Find where the given text appears and provide that cell's center as [X, Y] coordinate. 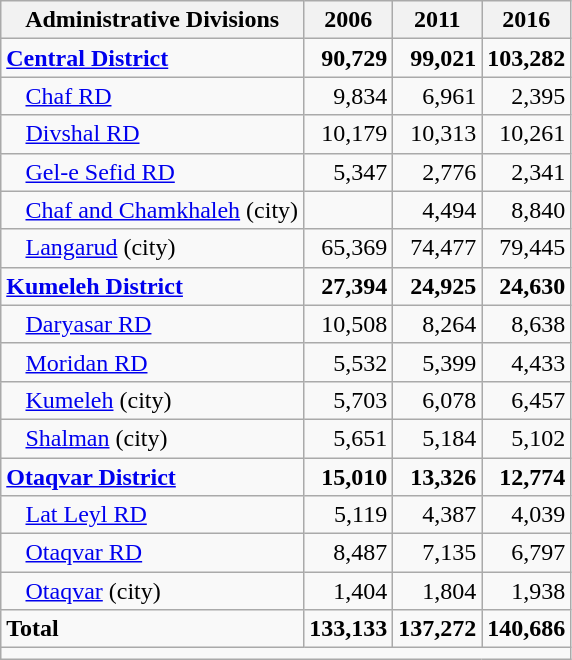
5,399 [438, 362]
4,039 [526, 515]
4,494 [438, 210]
6,797 [526, 553]
7,135 [438, 553]
1,938 [526, 591]
Daryasar RD [152, 324]
6,457 [526, 400]
10,261 [526, 134]
13,326 [438, 477]
9,834 [348, 96]
Kumeleh District [152, 286]
8,487 [348, 553]
15,010 [348, 477]
Otaqvar (city) [152, 591]
8,264 [438, 324]
4,433 [526, 362]
5,651 [348, 438]
65,369 [348, 248]
2,776 [438, 172]
2011 [438, 20]
Gel-e Sefid RD [152, 172]
Moridan RD [152, 362]
137,272 [438, 629]
8,638 [526, 324]
103,282 [526, 58]
Otaqvar District [152, 477]
10,313 [438, 134]
12,774 [526, 477]
Shalman (city) [152, 438]
8,840 [526, 210]
24,925 [438, 286]
140,686 [526, 629]
2016 [526, 20]
5,102 [526, 438]
10,179 [348, 134]
5,703 [348, 400]
Chaf RD [152, 96]
24,630 [526, 286]
Langarud (city) [152, 248]
2006 [348, 20]
1,404 [348, 591]
Chaf and Chamkhaleh (city) [152, 210]
99,021 [438, 58]
Otaqvar RD [152, 553]
10,508 [348, 324]
Central District [152, 58]
5,184 [438, 438]
Total [152, 629]
Divshal RD [152, 134]
4,387 [438, 515]
27,394 [348, 286]
90,729 [348, 58]
79,445 [526, 248]
Administrative Divisions [152, 20]
6,961 [438, 96]
5,347 [348, 172]
1,804 [438, 591]
Lat Leyl RD [152, 515]
133,133 [348, 629]
74,477 [438, 248]
2,341 [526, 172]
5,532 [348, 362]
6,078 [438, 400]
2,395 [526, 96]
Kumeleh (city) [152, 400]
5,119 [348, 515]
